Capture the cell that displays the provided text and extract its [x, y] central coordinate. 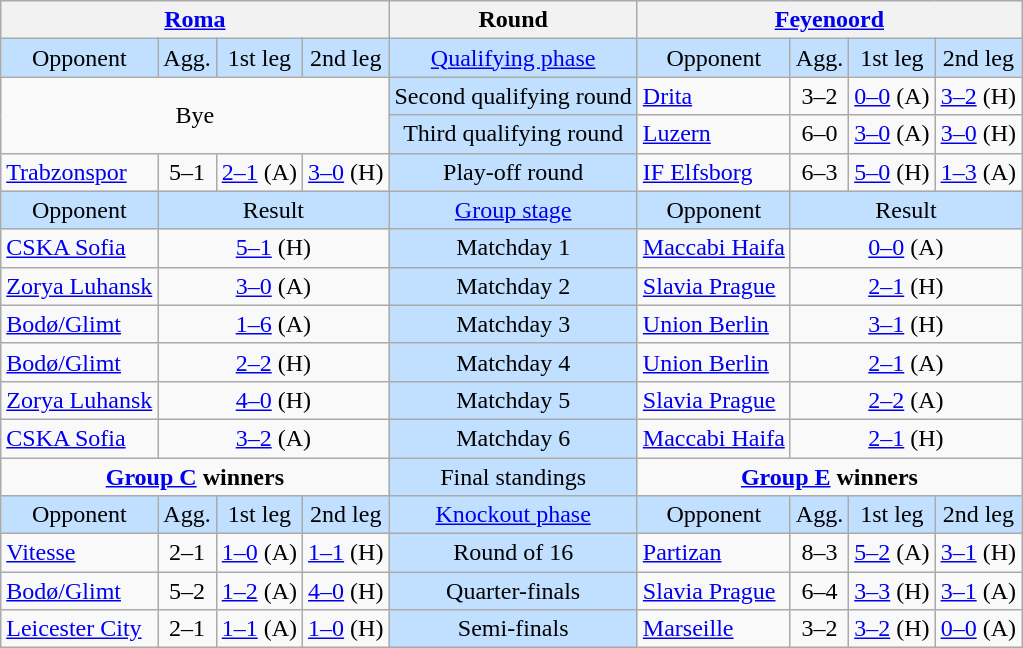
1–1 (H) [346, 553]
3–3 (H) [892, 591]
1–3 (A) [978, 172]
8–3 [819, 553]
1–0 (A) [259, 553]
Final standings [513, 477]
5–2 (A) [892, 553]
3–2 (A) [274, 438]
Trabzonspor [80, 172]
2–2 (A) [906, 400]
Group E winners [829, 477]
Marseille [714, 629]
5–1 [187, 172]
5–0 (H) [892, 172]
Round [513, 20]
6–3 [819, 172]
Leicester City [80, 629]
1–6 (A) [274, 324]
1–0 (H) [346, 629]
Second qualifying round [513, 96]
IF Elfsborg [714, 172]
Luzern [714, 134]
6–0 [819, 134]
Matchday 3 [513, 324]
Matchday 1 [513, 248]
3–1 (A) [978, 591]
Group stage [513, 210]
Matchday 5 [513, 400]
Matchday 2 [513, 286]
Quarter-finals [513, 591]
Play-off round [513, 172]
2–2 (H) [274, 362]
1–1 (A) [259, 629]
Matchday 4 [513, 362]
Vitesse [80, 553]
Group C winners [195, 477]
Roma [195, 20]
Knockout phase [513, 515]
1–2 (A) [259, 591]
Semi-finals [513, 629]
Matchday 6 [513, 438]
Bye [195, 115]
Drita [714, 96]
6–4 [819, 591]
Qualifying phase [513, 58]
Feyenoord [829, 20]
Partizan [714, 553]
5–2 [187, 591]
5–1 (H) [274, 248]
Round of 16 [513, 553]
Third qualifying round [513, 134]
